Search for the cell housing the specified text and yield its (X, Y) center coordinate. 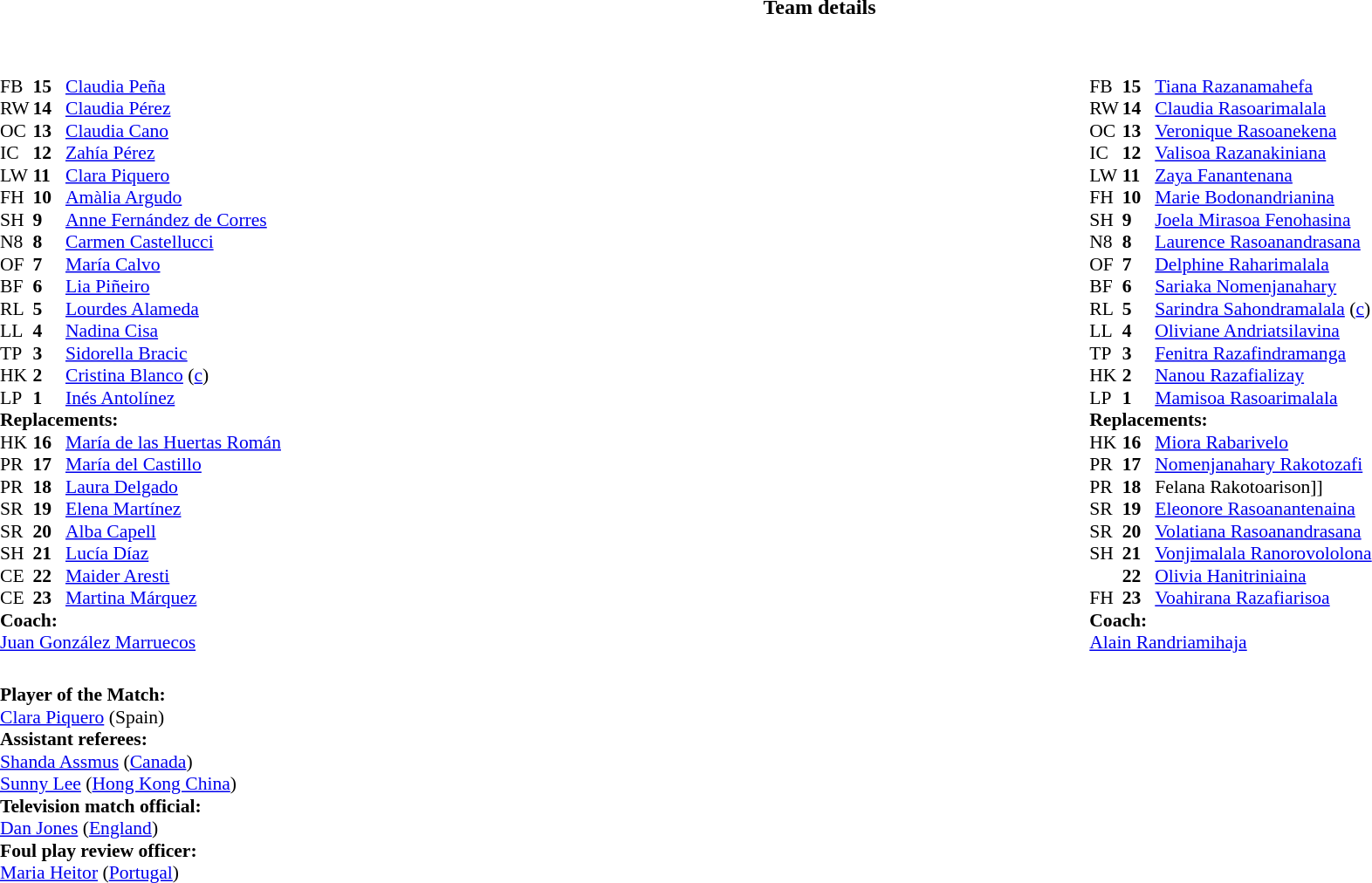
Juan González Marruecos (141, 643)
Olivia Hanitriniaina (1263, 576)
Fenitra Razafindramanga (1263, 353)
Valisoa Razanakiniana (1263, 153)
Veronique Rasoanekena (1263, 131)
Martina Márquez (173, 598)
Volatiana Rasoanandrasana (1263, 531)
Sidorella Bracic (173, 353)
Vonjimalala Ranorovololona (1263, 554)
Joela Mirasoa Fenohasina (1263, 220)
Carmen Castellucci (173, 242)
Eleonore Rasoanantenaina (1263, 509)
Marie Bodonandrianina (1263, 198)
Felana Rakotoarison]] (1263, 487)
Sariaka Nomenjanahary (1263, 287)
Inés Antolínez (173, 398)
Alba Capell (173, 531)
Claudia Pérez (173, 109)
Sarindra Sahondramalala (c) (1263, 309)
Anne Fernández de Corres (173, 220)
Mamisoa Rasoarimalala (1263, 398)
Amàlia Argudo (173, 198)
Nanou Razafializay (1263, 376)
Claudia Peña (173, 86)
Oliviane Andriatsilavina (1263, 331)
María Calvo (173, 264)
Alain Randriamihaja (1231, 643)
Maider Aresti (173, 576)
Claudia Rasoarimalala (1263, 109)
María de las Huertas Román (173, 442)
Lia Piñeiro (173, 287)
Zahía Pérez (173, 153)
María del Castillo (173, 465)
Claudia Cano (173, 131)
Lucía Díaz (173, 554)
Miora Rabarivelo (1263, 442)
Laura Delgado (173, 487)
Laurence Rasoanandrasana (1263, 242)
Nadina Cisa (173, 331)
Zaya Fanantenana (1263, 175)
Lourdes Alameda (173, 309)
Delphine Raharimalala (1263, 264)
Voahirana Razafiarisoa (1263, 598)
Cristina Blanco (c) (173, 376)
Tiana Razanamahefa (1263, 86)
Elena Martínez (173, 509)
Clara Piquero (173, 175)
Nomenjanahary Rakotozafi (1263, 465)
